Locate the cell with the specified text and output its (x, y) center coordinate. 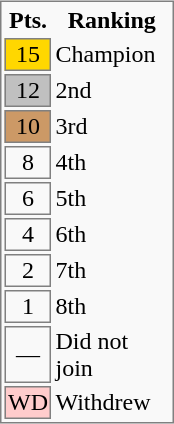
2 (28, 272)
3rd (112, 128)
6th (112, 236)
4th (112, 164)
8th (112, 308)
WD (28, 404)
4 (28, 236)
Champion (112, 56)
1 (28, 308)
8 (28, 164)
7th (112, 272)
2nd (112, 92)
Pts. (28, 21)
10 (28, 128)
15 (28, 56)
Ranking (112, 21)
6 (28, 200)
Withdrew (112, 404)
12 (28, 92)
Did not join (112, 356)
5th (112, 200)
— (28, 356)
